Determine the [x, y] coordinate at the center of the cell enclosing the given text.  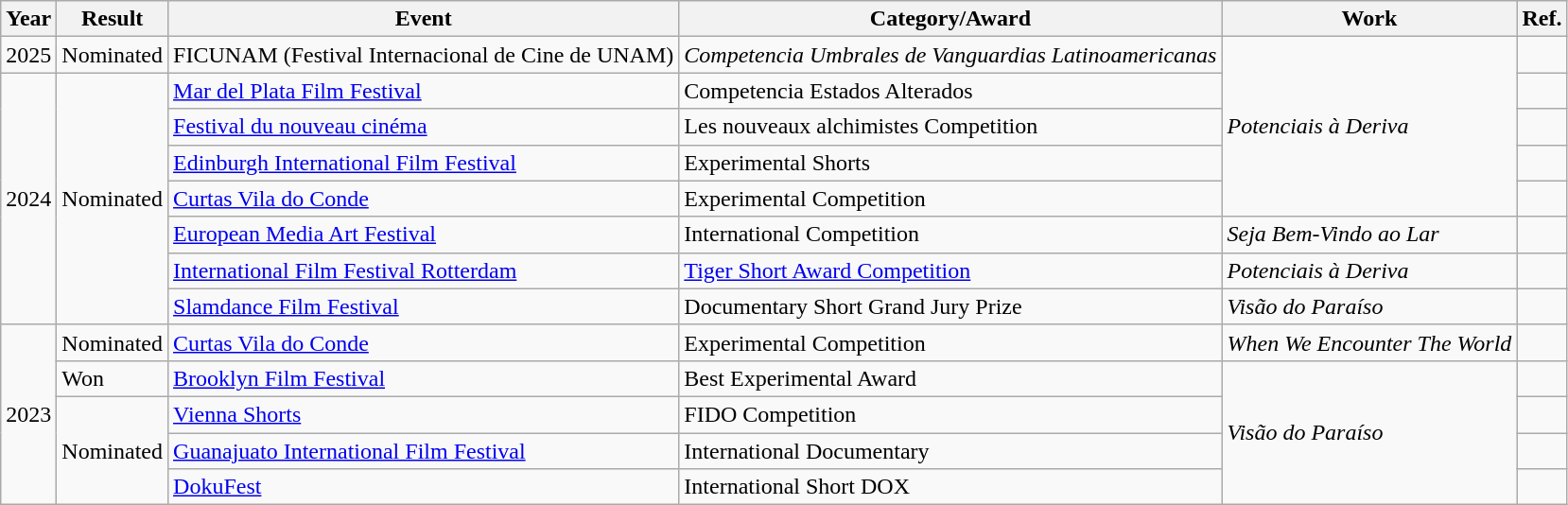
2024 [28, 199]
International Film Festival Rotterdam [424, 270]
International Short DOX [950, 487]
DokuFest [424, 487]
Guanajuato International Film Festival [424, 451]
Festival du nouveau cinéma [424, 127]
Event [424, 19]
Slamdance Film Festival [424, 306]
Vienna Shorts [424, 414]
Won [113, 378]
Documentary Short Grand Jury Prize [950, 306]
European Media Art Festival [424, 235]
Seja Bem-Vindo ao Lar [1369, 235]
When We Encounter The World [1369, 342]
Edinburgh International Film Festival [424, 163]
Brooklyn Film Festival [424, 378]
Competencia Umbrales de Vanguardias Latinoamericanas [950, 55]
Competencia Estados Alterados [950, 91]
2023 [28, 414]
Work [1369, 19]
Best Experimental Award [950, 378]
Category/Award [950, 19]
Experimental Shorts [950, 163]
International Documentary [950, 451]
Ref. [1542, 19]
Mar del Plata Film Festival [424, 91]
FICUNAM (Festival Internacional de Cine de UNAM) [424, 55]
Year [28, 19]
Result [113, 19]
International Competition [950, 235]
Les nouveaux alchimistes Competition [950, 127]
FIDO Competition [950, 414]
2025 [28, 55]
Tiger Short Award Competition [950, 270]
